Locate the cell with the specified text and output its [x, y] center coordinate. 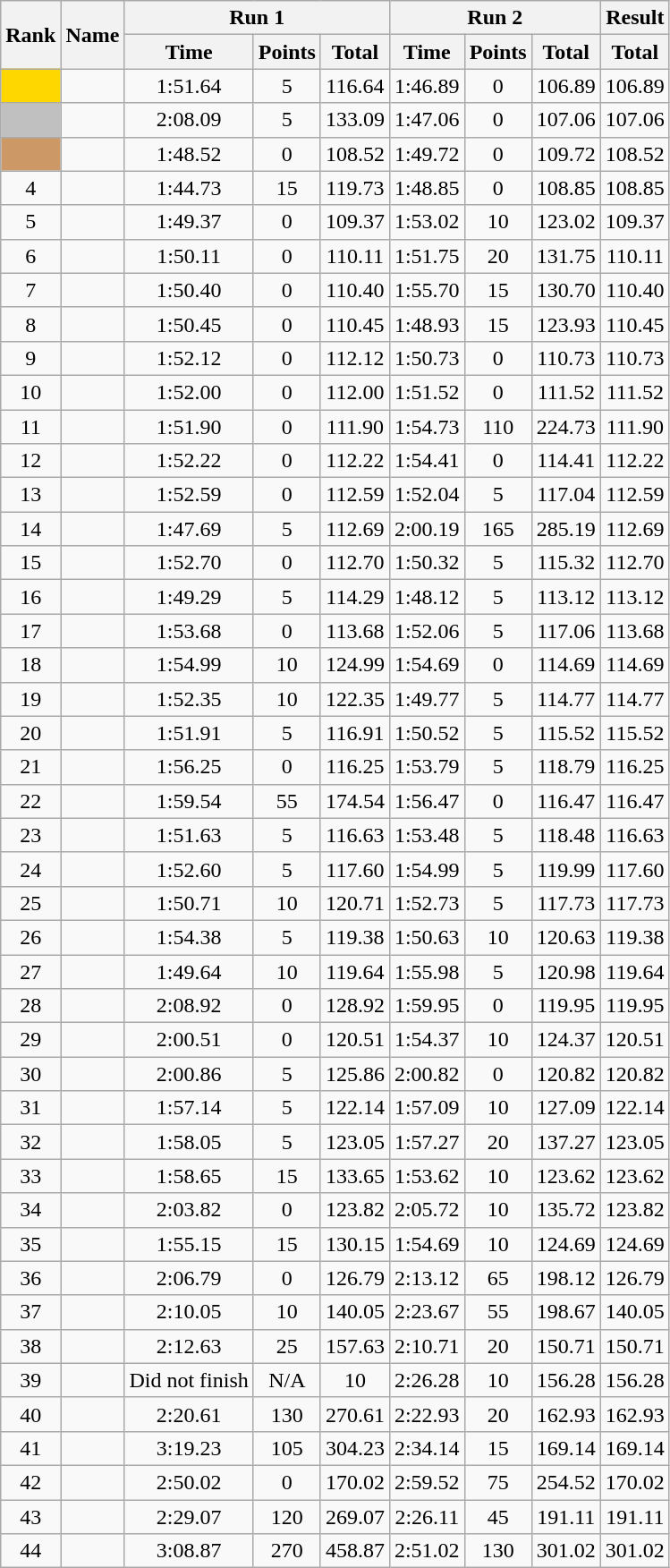
123.02 [565, 222]
45 [497, 1517]
130.15 [354, 1244]
1:57.14 [189, 1108]
1:46.89 [427, 86]
2:08.92 [189, 1006]
458.87 [354, 1551]
1:52.60 [189, 869]
1:50.32 [427, 563]
2:10.05 [189, 1312]
2:34.14 [427, 1448]
35 [30, 1244]
119.99 [565, 869]
38 [30, 1346]
1:58.05 [189, 1142]
1:59.95 [427, 1006]
1:50.73 [427, 358]
118.48 [565, 835]
1:53.48 [427, 835]
2:59.52 [427, 1482]
130.70 [565, 290]
1:47.06 [427, 120]
1:56.25 [189, 767]
2:51.02 [427, 1551]
2:00.19 [427, 529]
1:53.79 [427, 767]
34 [30, 1210]
33 [30, 1176]
1:49.64 [189, 971]
114.29 [354, 597]
133.09 [354, 120]
127.09 [565, 1108]
304.23 [354, 1448]
269.07 [354, 1517]
4 [30, 188]
109.72 [565, 154]
1:49.77 [427, 699]
17 [30, 631]
123.93 [565, 324]
18 [30, 665]
1:50.52 [427, 733]
37 [30, 1312]
2:22.93 [427, 1414]
2:00.82 [427, 1074]
Run 2 [495, 18]
32 [30, 1142]
1:52.73 [427, 903]
198.12 [565, 1278]
N/A [286, 1380]
1:47.69 [189, 529]
12 [30, 461]
1:52.59 [189, 495]
2:00.51 [189, 1040]
1:49.72 [427, 154]
1:51.63 [189, 835]
124.37 [565, 1040]
1:50.45 [189, 324]
117.06 [565, 631]
1:55.98 [427, 971]
Did not finish [189, 1380]
135.72 [565, 1210]
270 [286, 1551]
3:19.23 [189, 1448]
1:52.04 [427, 495]
31 [30, 1108]
1:49.37 [189, 222]
1:51.75 [427, 256]
131.75 [565, 256]
1:52.35 [189, 699]
1:58.65 [189, 1176]
2:10.71 [427, 1346]
2:08.09 [189, 120]
1:59.54 [189, 801]
41 [30, 1448]
1:53.02 [427, 222]
114.41 [565, 461]
36 [30, 1278]
1:49.29 [189, 597]
8 [30, 324]
224.73 [565, 427]
2:12.63 [189, 1346]
2:23.67 [427, 1312]
2:26.11 [427, 1517]
26 [30, 937]
1:57.09 [427, 1108]
157.63 [354, 1346]
44 [30, 1551]
65 [497, 1278]
21 [30, 767]
1:52.70 [189, 563]
1:52.00 [189, 392]
28 [30, 1006]
1:55.70 [427, 290]
6 [30, 256]
270.61 [354, 1414]
29 [30, 1040]
285.19 [565, 529]
1:53.62 [427, 1176]
137.27 [565, 1142]
1:50.63 [427, 937]
1:57.27 [427, 1142]
254.52 [565, 1482]
120 [286, 1517]
1:54.38 [189, 937]
120.71 [354, 903]
2:50.02 [189, 1482]
1:48.52 [189, 154]
120.63 [565, 937]
125.86 [354, 1074]
14 [30, 529]
13 [30, 495]
110 [497, 427]
1:52.12 [189, 358]
2:05.72 [427, 1210]
112.12 [354, 358]
1:54.73 [427, 427]
42 [30, 1482]
1:52.22 [189, 461]
198.67 [565, 1312]
118.79 [565, 767]
2:13.12 [427, 1278]
119.73 [354, 188]
27 [30, 971]
1:56.47 [427, 801]
165 [497, 529]
19 [30, 699]
40 [30, 1414]
7 [30, 290]
174.54 [354, 801]
1:52.06 [427, 631]
1:50.11 [189, 256]
1:50.40 [189, 290]
75 [497, 1482]
1:54.37 [427, 1040]
23 [30, 835]
2:00.86 [189, 1074]
115.32 [565, 563]
120.98 [565, 971]
Name [93, 35]
133.65 [354, 1176]
3:08.87 [189, 1551]
1:50.71 [189, 903]
Result [635, 18]
16 [30, 597]
122.35 [354, 699]
1:51.64 [189, 86]
1:54.41 [427, 461]
1:48.93 [427, 324]
2:20.61 [189, 1414]
116.64 [354, 86]
105 [286, 1448]
116.91 [354, 733]
1:55.15 [189, 1244]
2:29.07 [189, 1517]
43 [30, 1517]
117.04 [565, 495]
124.99 [354, 665]
1:44.73 [189, 188]
2:06.79 [189, 1278]
24 [30, 869]
22 [30, 801]
1:51.52 [427, 392]
Run 1 [258, 18]
9 [30, 358]
2:03.82 [189, 1210]
11 [30, 427]
128.92 [354, 1006]
1:51.91 [189, 733]
2:26.28 [427, 1380]
30 [30, 1074]
39 [30, 1380]
112.00 [354, 392]
Rank [30, 35]
1:48.12 [427, 597]
1:48.85 [427, 188]
1:51.90 [189, 427]
1:53.68 [189, 631]
